For the text-containing cell, return its midpoint in (X, Y) coordinate format. 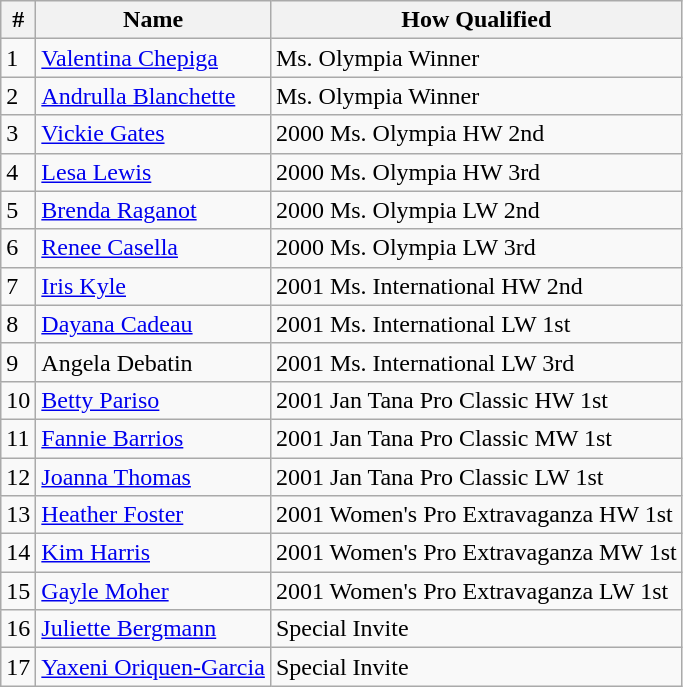
17 (18, 667)
10 (18, 400)
Heather Foster (154, 515)
11 (18, 438)
Valentina Chepiga (154, 58)
2001 Women's Pro Extravaganza LW 1st (476, 591)
Fannie Barrios (154, 438)
2001 Ms. International LW 1st (476, 324)
3 (18, 134)
2001 Jan Tana Pro Classic MW 1st (476, 438)
Angela Debatin (154, 362)
2000 Ms. Olympia HW 2nd (476, 134)
7 (18, 286)
6 (18, 248)
# (18, 20)
13 (18, 515)
2001 Jan Tana Pro Classic LW 1st (476, 477)
Dayana Cadeau (154, 324)
15 (18, 591)
Juliette Bergmann (154, 629)
16 (18, 629)
2001 Ms. International LW 3rd (476, 362)
Joanna Thomas (154, 477)
How Qualified (476, 20)
9 (18, 362)
2000 Ms. Olympia LW 3rd (476, 248)
Andrulla Blanchette (154, 96)
Kim Harris (154, 553)
Name (154, 20)
Brenda Raganot (154, 210)
5 (18, 210)
1 (18, 58)
Renee Casella (154, 248)
Yaxeni Oriquen-Garcia (154, 667)
8 (18, 324)
12 (18, 477)
Lesa Lewis (154, 172)
4 (18, 172)
2001 Women's Pro Extravaganza HW 1st (476, 515)
2001 Jan Tana Pro Classic HW 1st (476, 400)
2 (18, 96)
Vickie Gates (154, 134)
Gayle Moher (154, 591)
14 (18, 553)
2001 Ms. International HW 2nd (476, 286)
2000 Ms. Olympia LW 2nd (476, 210)
2000 Ms. Olympia HW 3rd (476, 172)
2001 Women's Pro Extravaganza MW 1st (476, 553)
Iris Kyle (154, 286)
Betty Pariso (154, 400)
